Detect which cell encompasses the target text, then output its (X, Y) center coordinate. 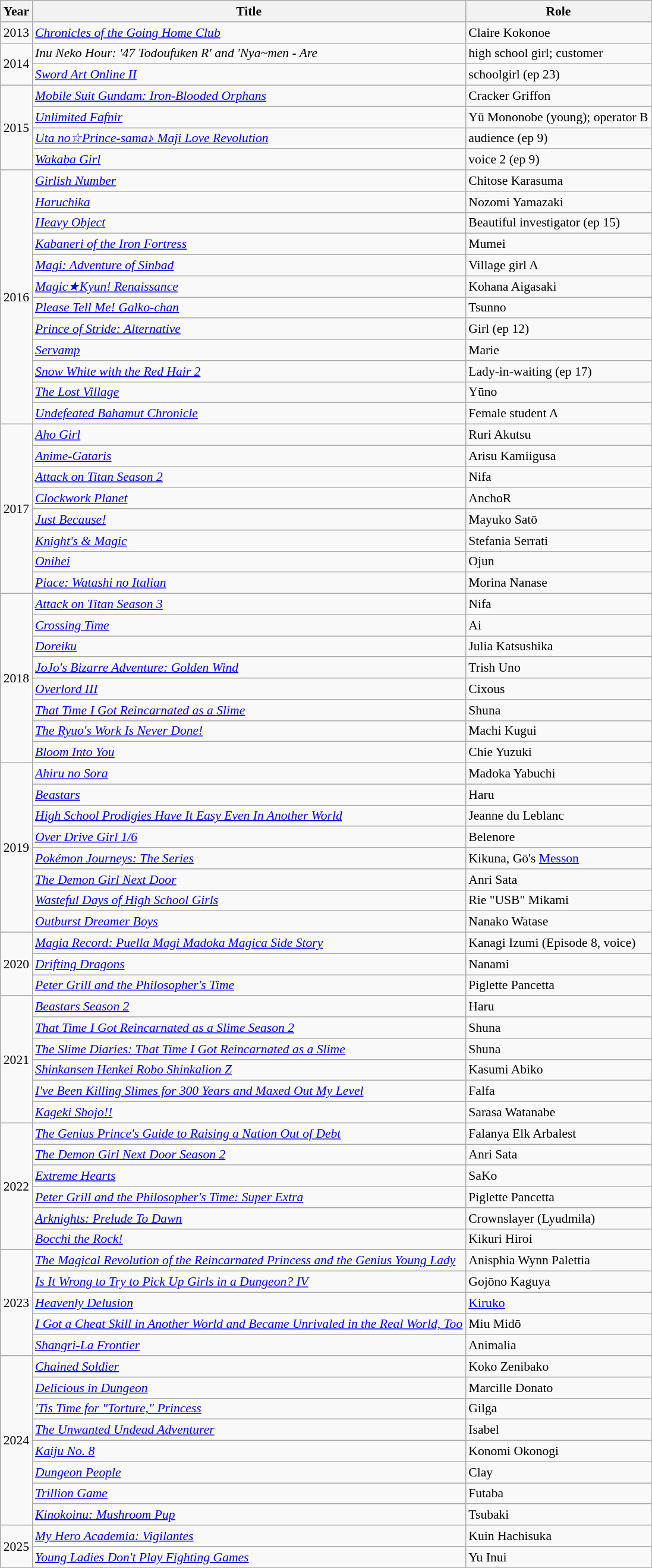
Mobile Suit Gundam: Iron-Blooded Orphans (248, 96)
Young Ladies Don't Play Fighting Games (248, 1557)
Clay (558, 1472)
The Demon Girl Next Door (248, 880)
My Hero Academia: Vigilantes (248, 1536)
Tsunno (558, 308)
Over Drive Girl 1/6 (248, 837)
Wakaba Girl (248, 160)
Heavenly Delusion (248, 1303)
Girlish Number (248, 181)
Crownslayer (Lyudmila) (558, 1218)
high school girl; customer (558, 53)
Arknights: Prelude To Dawn (248, 1218)
Kanagi Izumi (Episode 8, voice) (558, 943)
Kinokoinu: Mushroom Pup (248, 1515)
Magi: Adventure of Sinbad (248, 266)
Bocchi the Rock! (248, 1239)
Arisu Kamiigusa (558, 456)
Mumei (558, 244)
Kuin Hachisuka (558, 1536)
Attack on Titan Season 2 (248, 477)
Village girl A (558, 266)
Extreme Hearts (248, 1176)
Jeanne du Leblanc (558, 816)
Claire Kokonoe (558, 33)
The Slime Diaries: That Time I Got Reincarnated as a Slime (248, 1049)
Marcille Donato (558, 1388)
Kageki Shojo!! (248, 1113)
2022 (17, 1186)
Madoka Yabuchi (558, 774)
2014 (17, 64)
Crossing Time (248, 625)
AnchoR (558, 499)
The Unwanted Undead Adventurer (248, 1430)
Just Because! (248, 519)
audience (ep 9) (558, 138)
The Genius Prince's Guide to Raising a Nation Out of Debt (248, 1134)
Koko Zenibako (558, 1367)
Konomi Okonogi (558, 1451)
2013 (17, 33)
SaKo (558, 1176)
Julia Katsushika (558, 647)
Snow White with the Red Hair 2 (248, 371)
Dungeon People (248, 1472)
Ruri Akutsu (558, 435)
Haruchika (248, 202)
Cixous (558, 689)
Title (248, 11)
Magia Record: Puella Magi Madoka Magica Side Story (248, 943)
Uta no☆Prince-sama♪ Maji Love Revolution (248, 138)
Female student A (558, 414)
Aho Girl (248, 435)
The Lost Village (248, 392)
Rie "USB" Mikami (558, 901)
Kasumi Abiko (558, 1070)
2024 (17, 1441)
2019 (17, 848)
Belenore (558, 837)
Chie Yuzuki (558, 752)
Prince of Stride: Alternative (248, 329)
Drifting Dragons (248, 964)
Trish Uno (558, 668)
Gojōno Kaguya (558, 1282)
Kiruko (558, 1303)
Outburst Dreamer Boys (248, 922)
Ahiru no Sora (248, 774)
Kaiju No. 8 (248, 1451)
Wasteful Days of High School Girls (248, 901)
Animalia (558, 1346)
2018 (17, 679)
The Ryuo's Work Is Never Done! (248, 731)
Is It Wrong to Try to Pick Up Girls in a Dungeon? IV (248, 1282)
Chained Soldier (248, 1367)
Falanya Elk Arbalest (558, 1134)
Yu Inui (558, 1557)
Pokémon Journeys: The Series (248, 858)
Miu Midō (558, 1324)
Morina Nanase (558, 583)
Shinkansen Henkei Robo Shinkalion Z (248, 1070)
Tsubaki (558, 1515)
Beautiful investigator (ep 15) (558, 223)
Clockwork Planet (248, 499)
Machi Kugui (558, 731)
2023 (17, 1303)
2016 (17, 297)
Futaba (558, 1494)
Ojun (558, 562)
Inu Neko Hour: '47 Todoufuken R' and 'Nya~men - Are (248, 53)
Piace: Watashi no Italian (248, 583)
Shangri-La Frontier (248, 1346)
Mayuko Satō (558, 519)
Ai (558, 625)
Chitose Karasuma (558, 181)
Falfa (558, 1091)
Yūno (558, 392)
Kikuna, Gō's Messon (558, 858)
Gilga (558, 1409)
That Time I Got Reincarnated as a Slime (248, 710)
Nozomi Yamazaki (558, 202)
Stefania Serrati (558, 541)
Overlord III (248, 689)
2020 (17, 964)
Peter Grill and the Philosopher's Time (248, 985)
High School Prodigies Have It Easy Even In Another World (248, 816)
Unlimited Fafnir (248, 117)
Girl (ep 12) (558, 329)
Role (558, 11)
I've Been Killing Slimes for 300 Years and Maxed Out My Level (248, 1091)
Nanako Watase (558, 922)
Yū Mononobe (young); operator B (558, 117)
Attack on Titan Season 3 (248, 604)
schoolgirl (ep 23) (558, 75)
Sarasa Watanabe (558, 1113)
Kohana Aigasaki (558, 286)
Sword Art Online II (248, 75)
Chronicles of the Going Home Club (248, 33)
The Magical Revolution of the Reincarnated Princess and the Genius Young Lady (248, 1261)
That Time I Got Reincarnated as a Slime Season 2 (248, 1028)
Doreiku (248, 647)
Kikuri Hiroi (558, 1239)
Onihei (248, 562)
2025 (17, 1547)
Marie (558, 350)
voice 2 (ep 9) (558, 160)
Delicious in Dungeon (248, 1388)
Anime-Gataris (248, 456)
'Tis Time for "Torture," Princess (248, 1409)
Isabel (558, 1430)
Kabaneri of the Iron Fortress (248, 244)
Please Tell Me! Galko-chan (248, 308)
Cracker Griffon (558, 96)
2017 (17, 509)
Undefeated Bahamut Chronicle (248, 414)
Trillion Game (248, 1494)
Servamp (248, 350)
Beastars (248, 795)
I Got a Cheat Skill in Another World and Became Unrivaled in the Real World, Too (248, 1324)
Anisphia Wynn Palettia (558, 1261)
The Demon Girl Next Door Season 2 (248, 1155)
Beastars Season 2 (248, 1007)
Magic★Kyun! Renaissance (248, 286)
2021 (17, 1060)
JoJo's Bizarre Adventure: Golden Wind (248, 668)
Heavy Object (248, 223)
Lady-in-waiting (ep 17) (558, 371)
Bloom Into You (248, 752)
2015 (17, 128)
Year (17, 11)
Nanami (558, 964)
Knight's & Magic (248, 541)
Peter Grill and the Philosopher's Time: Super Extra (248, 1197)
